For the text-containing cell, return its midpoint in [X, Y] coordinate format. 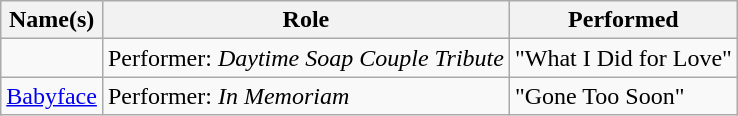
Performer: In Memoriam [306, 96]
Babyface [52, 96]
Role [306, 20]
Performer: Daytime Soap Couple Tribute [306, 58]
Name(s) [52, 20]
Performed [623, 20]
"What I Did for Love" [623, 58]
"Gone Too Soon" [623, 96]
